Locate the cell with the specified text and output its (X, Y) center coordinate. 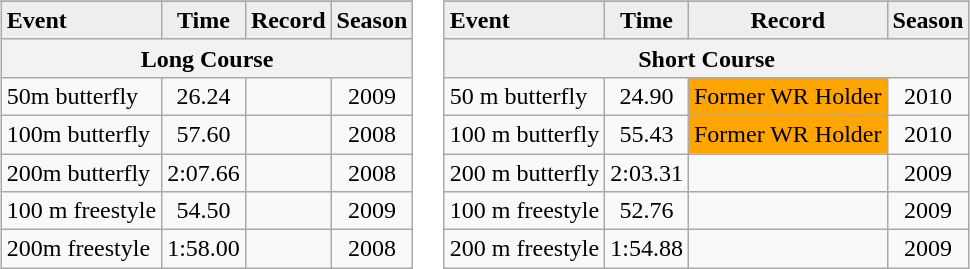
2:03.31 (647, 173)
200 m freestyle (524, 249)
100 m butterfly (524, 134)
24.90 (647, 96)
200m freestyle (81, 249)
50m butterfly (81, 96)
2:07.66 (204, 173)
54.50 (204, 211)
1:54.88 (647, 249)
57.60 (204, 134)
200 m butterfly (524, 173)
26.24 (204, 96)
Short Course (706, 58)
1:58.00 (204, 249)
55.43 (647, 134)
100m butterfly (81, 134)
50 m butterfly (524, 96)
52.76 (647, 211)
200m butterfly (81, 173)
Long Course (207, 58)
